Return the (X, Y) coordinate for the center point of the cell that contains the specified text.  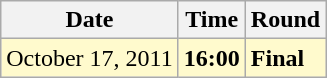
Round (285, 20)
Time (212, 20)
16:00 (212, 58)
Date (90, 20)
October 17, 2011 (90, 58)
Final (285, 58)
